Identify which cell holds the provided text, then report its (x, y) central coordinate. 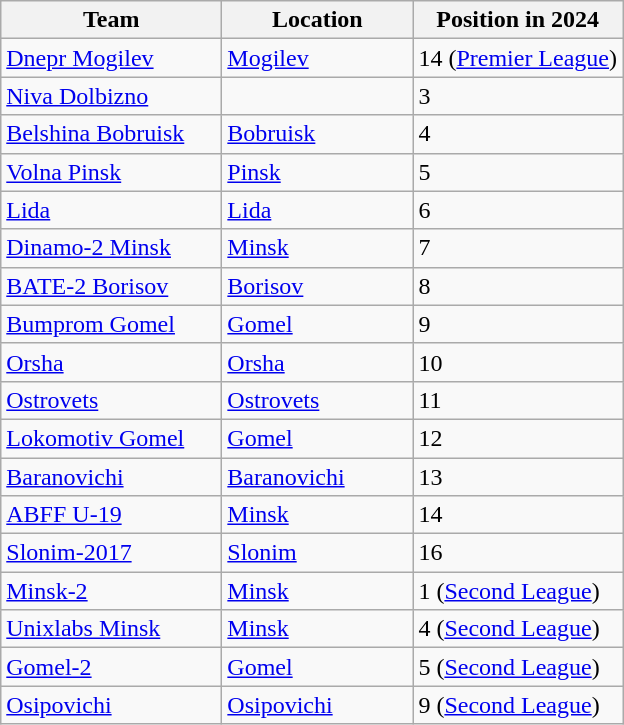
9 (518, 324)
3 (518, 96)
14 (Premier League) (518, 58)
Unixlabs Minsk (112, 629)
Lokomotiv Gomel (112, 438)
10 (518, 362)
9 (Second League) (518, 705)
Niva Dolbizno (112, 96)
Pinsk (318, 172)
14 (518, 515)
16 (518, 553)
Belshina Bobruisk (112, 134)
8 (518, 286)
Team (112, 20)
Location (318, 20)
Volna Pinsk (112, 172)
4 (518, 134)
4 (Second League) (518, 629)
11 (518, 400)
Dnepr Mogilev (112, 58)
Mogilev (318, 58)
BATE-2 Borisov (112, 286)
5 (518, 172)
Slonim (318, 553)
Borisov (318, 286)
Dinamo-2 Minsk (112, 248)
Slonim-2017 (112, 553)
Position in 2024 (518, 20)
5 (Second League) (518, 667)
1 (Second League) (518, 591)
Bumprom Gomel (112, 324)
Bobruisk (318, 134)
12 (518, 438)
13 (518, 477)
Minsk-2 (112, 591)
6 (518, 210)
Gomel-2 (112, 667)
7 (518, 248)
ABFF U-19 (112, 515)
